Extract the (X, Y) coordinate from the center of the cell holding the provided text.  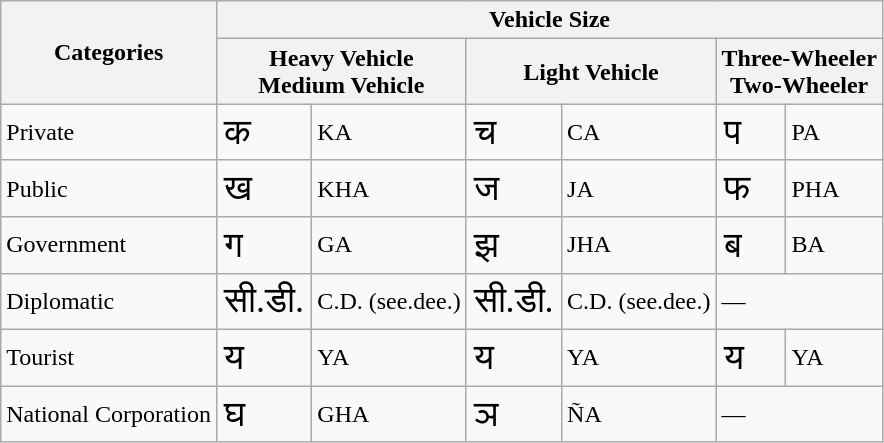
फ (751, 188)
JHA (639, 245)
National Corporation (109, 414)
ख (264, 188)
ग (264, 245)
PA (834, 132)
Vehicle Size (549, 20)
झ (514, 245)
Private (109, 132)
Heavy VehicleMedium Vehicle (341, 72)
Public (109, 188)
Three-WheelerTwo-Wheeler (800, 72)
क (264, 132)
च (514, 132)
BA (834, 245)
CA (639, 132)
KHA (389, 188)
प (751, 132)
Government (109, 245)
ञ (514, 414)
Categories (109, 52)
Diplomatic (109, 301)
KA (389, 132)
Tourist (109, 357)
GHA (389, 414)
PHA (834, 188)
ज (514, 188)
ÑA (639, 414)
ब (751, 245)
JA (639, 188)
Light Vehicle (591, 72)
GA (389, 245)
घ (264, 414)
